Find where the given text appears and provide that cell's center as (x, y) coordinate. 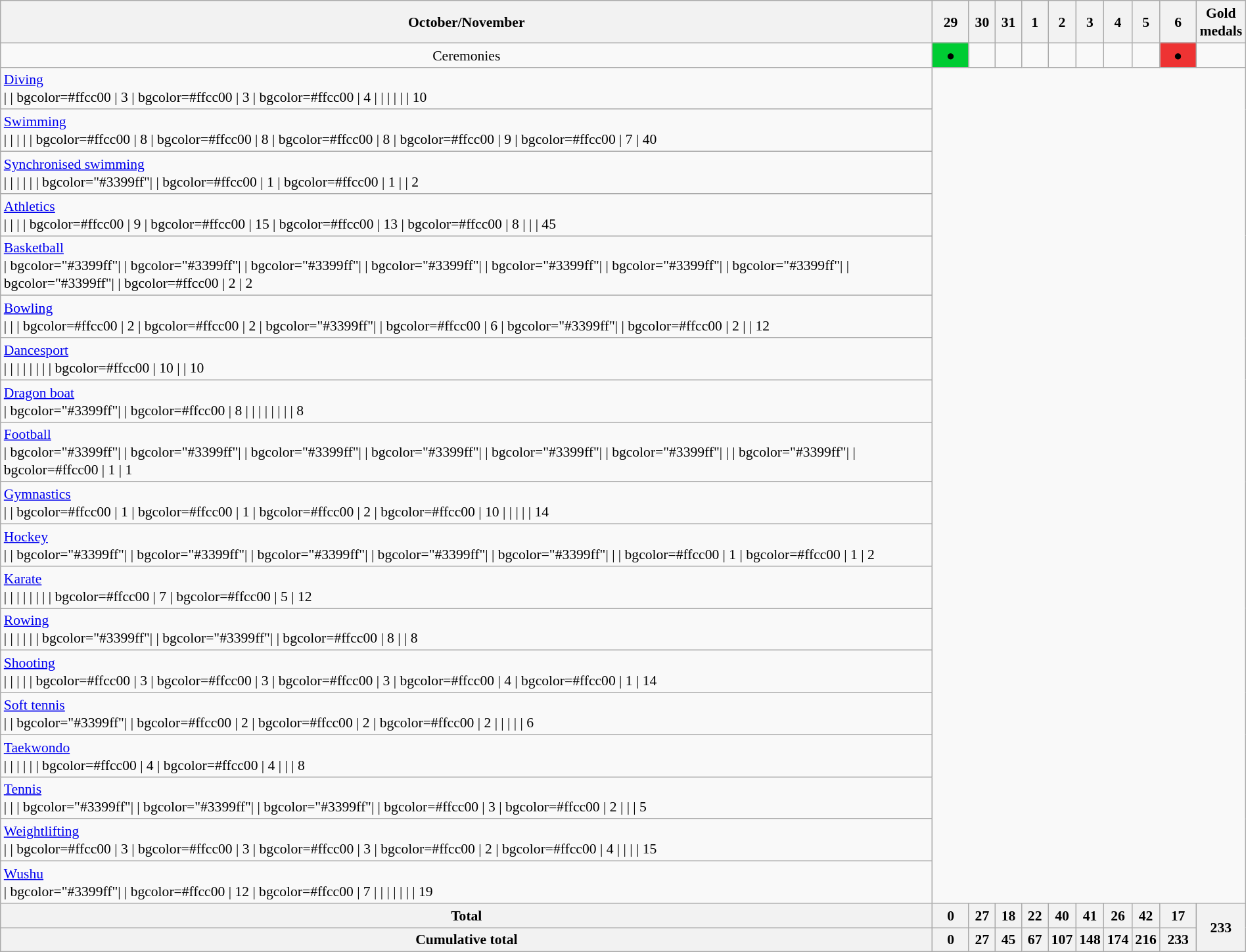
107 (1062, 940)
Weightlifting| | bgcolor=#ffcc00 | 3 | bgcolor=#ffcc00 | 3 | bgcolor=#ffcc00 | 3 | bgcolor=#ffcc00 | 2 | bgcolor=#ffcc00 | 4 | | | | 15 (467, 840)
18 (1008, 915)
Rowing| | | | | | bgcolor="#3399ff"| | bgcolor="#3399ff"| | bgcolor=#ffcc00 | 8 | | 8 (467, 629)
22 (1035, 915)
148 (1090, 940)
174 (1119, 940)
Taekwondo| | | | | | bgcolor=#ffcc00 | 4 | bgcolor=#ffcc00 | 4 | | | 8 (467, 756)
40 (1062, 915)
October/November (467, 22)
41 (1090, 915)
Tennis| | | bgcolor="#3399ff"| | bgcolor="#3399ff"| | bgcolor="#3399ff"| | bgcolor=#ffcc00 | 3 | bgcolor=#ffcc00 | 2 | | | 5 (467, 798)
Swimming| | | | | bgcolor=#ffcc00 | 8 | bgcolor=#ffcc00 | 8 | bgcolor=#ffcc00 | 8 | bgcolor=#ffcc00 | 9 | bgcolor=#ffcc00 | 7 | 40 (467, 130)
216 (1146, 940)
2 (1062, 22)
Soft tennis| | bgcolor="#3399ff"| | bgcolor=#ffcc00 | 2 | bgcolor=#ffcc00 | 2 | bgcolor=#ffcc00 | 2 | | | | | 6 (467, 714)
42 (1146, 915)
4 (1119, 22)
Gymnastics| | bgcolor=#ffcc00 | 1 | bgcolor=#ffcc00 | 1 | bgcolor=#ffcc00 | 2 | bgcolor=#ffcc00 | 10 | | | | | 14 (467, 503)
5 (1146, 22)
26 (1119, 915)
30 (982, 22)
31 (1008, 22)
29 (951, 22)
Dancesport| | | | | | | | bgcolor=#ffcc00 | 10 | | 10 (467, 359)
Karate| | | | | | | | bgcolor=#ffcc00 | 7 | bgcolor=#ffcc00 | 5 | 12 (467, 587)
Gold medals (1221, 22)
Dragon boat| bgcolor="#3399ff"| | bgcolor=#ffcc00 | 8 | | | | | | | | 8 (467, 401)
Shooting| | | | | bgcolor=#ffcc00 | 3 | bgcolor=#ffcc00 | 3 | bgcolor=#ffcc00 | 3 | bgcolor=#ffcc00 | 4 | bgcolor=#ffcc00 | 1 | 14 (467, 671)
3 (1090, 22)
Ceremonies (467, 55)
Wushu| bgcolor="#3399ff"| | bgcolor=#ffcc00 | 12 | bgcolor=#ffcc00 | 7 | | | | | | | 19 (467, 882)
6 (1178, 22)
Cumulative total (467, 940)
45 (1008, 940)
Synchronised swimming| | | | | | bgcolor="#3399ff"| | bgcolor=#ffcc00 | 1 | bgcolor=#ffcc00 | 1 | | 2 (467, 172)
Athletics| | | | bgcolor=#ffcc00 | 9 | bgcolor=#ffcc00 | 15 | bgcolor=#ffcc00 | 13 | bgcolor=#ffcc00 | 8 | | | 45 (467, 214)
Total (467, 915)
67 (1035, 940)
Diving| | bgcolor=#ffcc00 | 3 | bgcolor=#ffcc00 | 3 | bgcolor=#ffcc00 | 4 | | | | | | 10 (467, 88)
1 (1035, 22)
Bowling| | | bgcolor=#ffcc00 | 2 | bgcolor=#ffcc00 | 2 | bgcolor="#3399ff"| | bgcolor=#ffcc00 | 6 | bgcolor="#3399ff"| | bgcolor=#ffcc00 | 2 | | 12 (467, 317)
17 (1178, 915)
